Determine the [X, Y] coordinate at the center of the cell enclosing the given text.  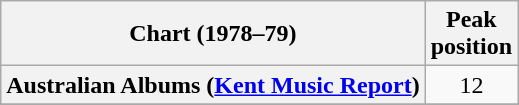
Australian Albums (Kent Music Report) [213, 85]
Peakposition [471, 34]
Chart (1978–79) [213, 34]
12 [471, 85]
